For the text-containing cell, return its midpoint in (X, Y) coordinate format. 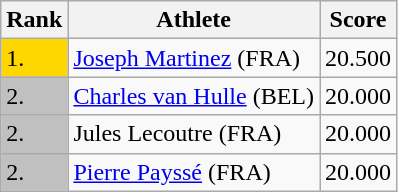
Rank (34, 20)
Joseph Martinez (FRA) (194, 58)
1. (34, 58)
Pierre Payssé (FRA) (194, 172)
Athlete (194, 20)
Jules Lecoutre (FRA) (194, 134)
20.500 (358, 58)
Charles van Hulle (BEL) (194, 96)
Score (358, 20)
